Extract the (X, Y) coordinate from the center of the cell holding the provided text.  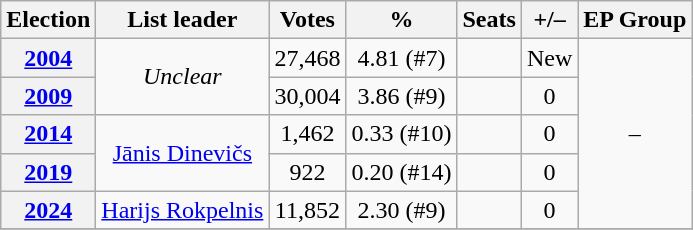
3.86 (#9) (402, 96)
4.81 (#7) (402, 58)
2014 (48, 134)
922 (308, 172)
EP Group (635, 20)
Election (48, 20)
Unclear (182, 77)
0.33 (#10) (402, 134)
Votes (308, 20)
2004 (48, 58)
27,468 (308, 58)
30,004 (308, 96)
+/– (549, 20)
2019 (48, 172)
List leader (182, 20)
% (402, 20)
– (635, 134)
Harijs Rokpelnis (182, 210)
0.20 (#14) (402, 172)
2024 (48, 210)
2.30 (#9) (402, 210)
Jānis Dinevičs (182, 153)
11,852 (308, 210)
2009 (48, 96)
Seats (489, 20)
New (549, 58)
1,462 (308, 134)
